Identify which cell holds the provided text, then report its (x, y) central coordinate. 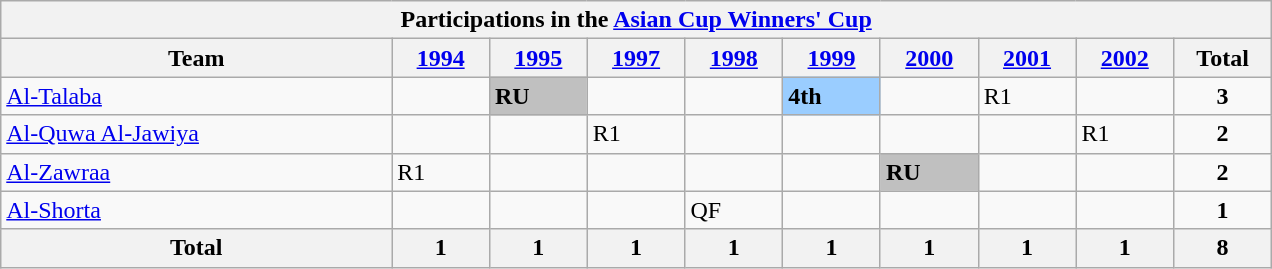
2000 (929, 58)
Al-Zawraa (196, 172)
2002 (1125, 58)
Team (196, 58)
1995 (538, 58)
1994 (441, 58)
Participations in the Asian Cup Winners' Cup (636, 20)
1997 (636, 58)
4th (832, 96)
1999 (832, 58)
1998 (734, 58)
Al-Quwa Al-Jawiya (196, 134)
8 (1223, 248)
QF (734, 210)
Al-Shorta (196, 210)
Al-Talaba (196, 96)
3 (1223, 96)
2001 (1027, 58)
